Find where the given text appears and provide that cell's center as [X, Y] coordinate. 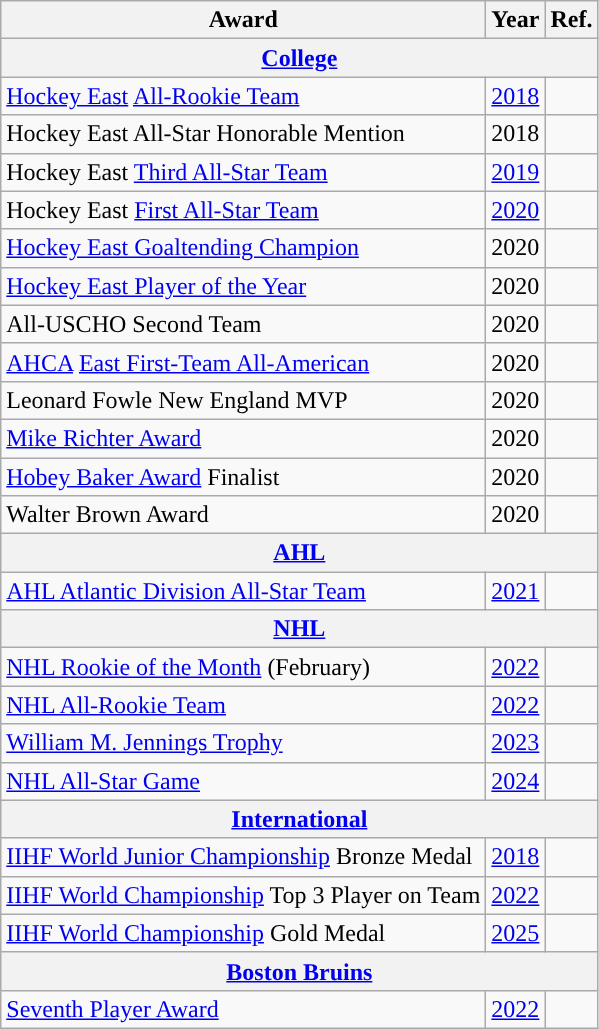
AHL [300, 553]
Mike Richter Award [244, 438]
Hockey East Player of the Year [244, 286]
Hockey East All-Rookie Team [244, 96]
Hockey East All-Star Honorable Mention [244, 134]
NHL All-Rookie Team [244, 705]
Hockey East Goaltending Champion [244, 248]
IIHF World Junior Championship Bronze Medal [244, 857]
Hockey East First All-Star Team [244, 210]
International [300, 819]
AHL Atlantic Division All-Star Team [244, 591]
2021 [516, 591]
NHL All-Star Game [244, 781]
Ref. [572, 20]
Year [516, 20]
College [300, 58]
Hockey East Third All-Star Team [244, 172]
All-USCHO Second Team [244, 324]
2024 [516, 781]
Boston Bruins [300, 971]
IIHF World Championship Top 3 Player on Team [244, 895]
Award [244, 20]
IIHF World Championship Gold Medal [244, 933]
2019 [516, 172]
2023 [516, 743]
Walter Brown Award [244, 515]
NHL Rookie of the Month (February) [244, 667]
NHL [300, 629]
Leonard Fowle New England MVP [244, 400]
Seventh Player Award [244, 1009]
AHCA East First-Team All-American [244, 362]
William M. Jennings Trophy [244, 743]
2025 [516, 933]
Hobey Baker Award Finalist [244, 477]
